From the cell containing the given text, extract its center point as [X, Y] coordinate. 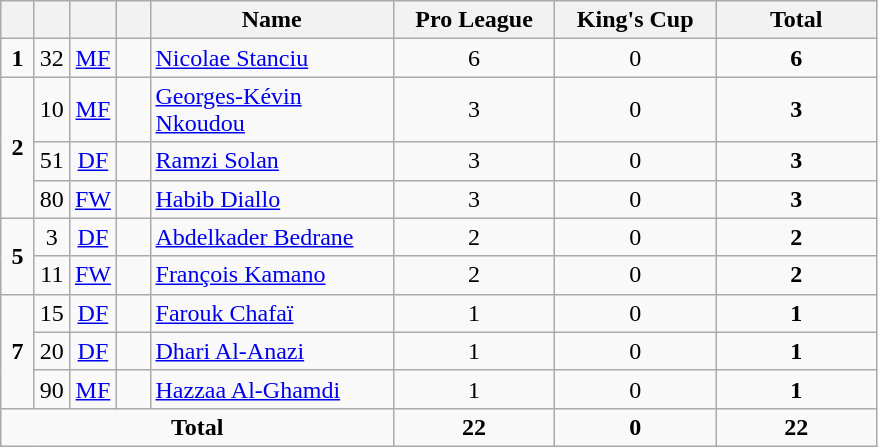
11 [52, 275]
Name [272, 20]
7 [18, 351]
51 [52, 161]
Nicolae Stanciu [272, 58]
Habib Diallo [272, 199]
François Kamano [272, 275]
15 [52, 313]
King's Cup [636, 20]
Farouk Chafaï [272, 313]
Abdelkader Bedrane [272, 237]
5 [18, 256]
10 [52, 110]
32 [52, 58]
20 [52, 351]
Georges-Kévin Nkoudou [272, 110]
Pro League [474, 20]
Dhari Al-Anazi [272, 351]
90 [52, 389]
Ramzi Solan [272, 161]
Hazzaa Al-Ghamdi [272, 389]
80 [52, 199]
